For the text-containing cell, return its midpoint in [x, y] coordinate format. 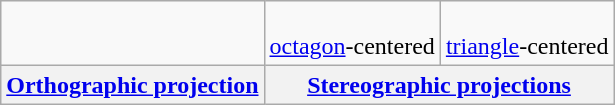
octagon-centered [352, 34]
Orthographic projection [132, 85]
Stereographic projections [439, 85]
triangle-centered [527, 34]
